Extract the [X, Y] coordinate from the center of the cell holding the provided text.  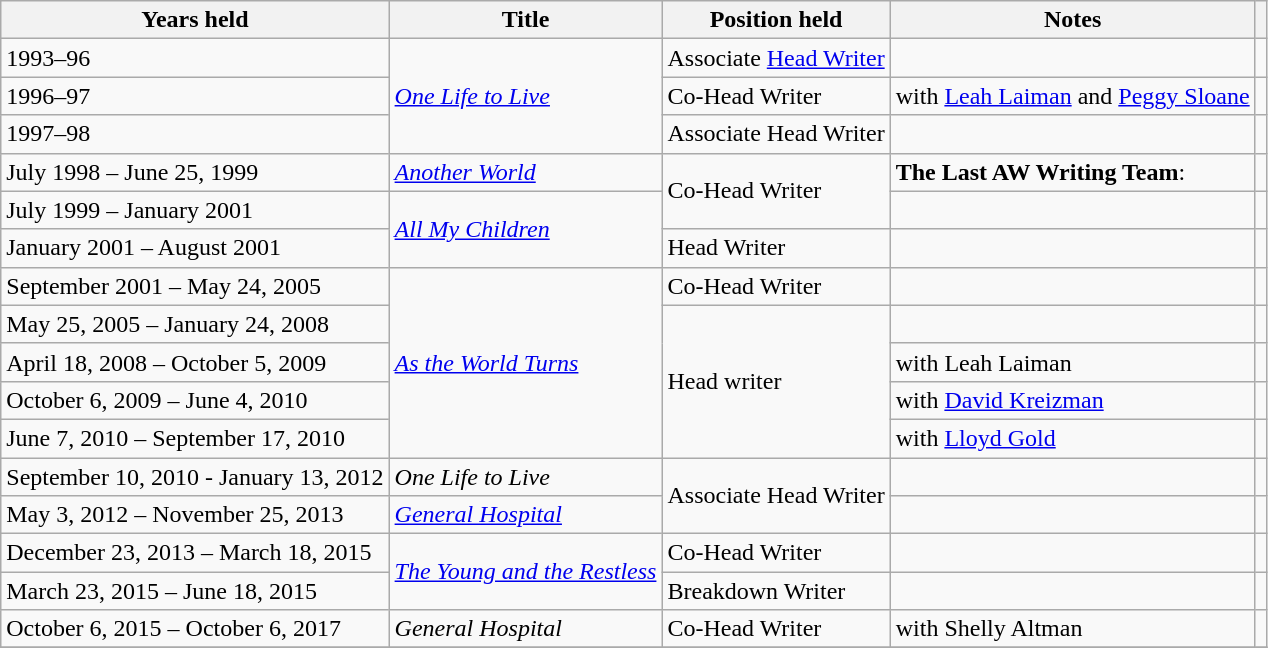
As the World Turns [526, 362]
with Shelly Altman [1072, 629]
1993–96 [195, 58]
Head writer [776, 381]
Notes [1072, 20]
1996–97 [195, 96]
June 7, 2010 – September 17, 2010 [195, 438]
March 23, 2015 – June 18, 2015 [195, 591]
May 3, 2012 – November 25, 2013 [195, 515]
October 6, 2015 – October 6, 2017 [195, 629]
October 6, 2009 – June 4, 2010 [195, 400]
September 10, 2010 - January 13, 2012 [195, 477]
with Leah Laiman [1072, 362]
Breakdown Writer [776, 591]
with Leah Laiman and Peggy Sloane [1072, 96]
Head Writer [776, 248]
All My Children [526, 229]
May 25, 2005 – January 24, 2008 [195, 324]
January 2001 – August 2001 [195, 248]
Position held [776, 20]
Title [526, 20]
The Young and the Restless [526, 572]
April 18, 2008 – October 5, 2009 [195, 362]
September 2001 – May 24, 2005 [195, 286]
Years held [195, 20]
December 23, 2013 – March 18, 2015 [195, 553]
The Last AW Writing Team: [1072, 172]
with David Kreizman [1072, 400]
Another World [526, 172]
July 1998 – June 25, 1999 [195, 172]
with Lloyd Gold [1072, 438]
1997–98 [195, 134]
July 1999 – January 2001 [195, 210]
